Return the (x, y) coordinate for the center point of the cell that contains the specified text.  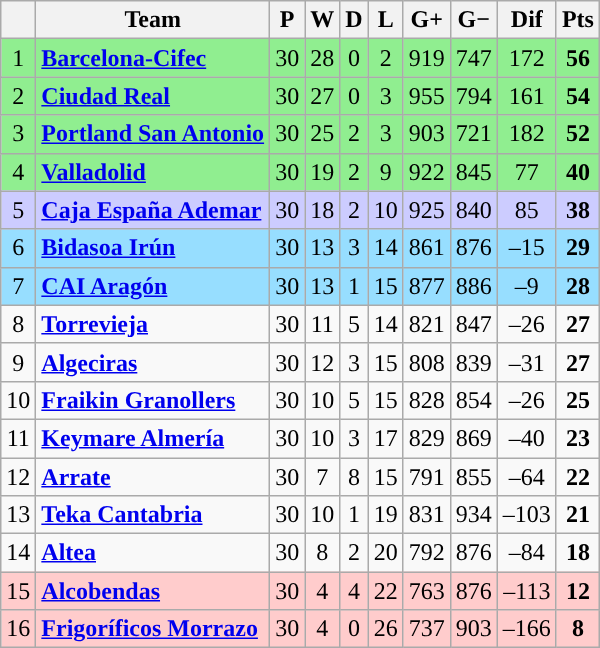
808 (426, 362)
794 (474, 96)
6 (18, 248)
–15 (526, 248)
Frigoríficos Morrazo (153, 629)
737 (426, 629)
23 (578, 438)
829 (426, 438)
D (354, 20)
919 (426, 58)
21 (578, 515)
763 (426, 591)
925 (426, 210)
G− (474, 20)
20 (386, 553)
Bidasoa Irún (153, 248)
Portland San Antonio (153, 134)
Barcelona-Cifec (153, 58)
–31 (526, 362)
845 (474, 172)
Algeciras (153, 362)
–166 (526, 629)
922 (426, 172)
886 (474, 286)
26 (386, 629)
29 (578, 248)
40 (578, 172)
855 (474, 477)
934 (474, 515)
747 (474, 58)
840 (474, 210)
Dif (526, 20)
828 (426, 400)
G+ (426, 20)
791 (426, 477)
54 (578, 96)
Fraikin Granollers (153, 400)
161 (526, 96)
–9 (526, 286)
172 (526, 58)
–84 (526, 553)
Team (153, 20)
182 (526, 134)
–113 (526, 591)
Valladolid (153, 172)
P (288, 20)
721 (474, 134)
955 (426, 96)
–103 (526, 515)
Ciudad Real (153, 96)
Altea (153, 553)
839 (474, 362)
–64 (526, 477)
85 (526, 210)
869 (474, 438)
Caja España Ademar (153, 210)
W (322, 20)
77 (526, 172)
Keymare Almería (153, 438)
Teka Cantabria (153, 515)
854 (474, 400)
CAI Aragón (153, 286)
Alcobendas (153, 591)
877 (426, 286)
Torrevieja (153, 324)
861 (426, 248)
17 (386, 438)
16 (18, 629)
792 (426, 553)
L (386, 20)
821 (426, 324)
38 (578, 210)
847 (474, 324)
–40 (526, 438)
56 (578, 58)
Pts (578, 20)
Arrate (153, 477)
52 (578, 134)
831 (426, 515)
